Pinpoint the cell where the given text exists, returning its [x, y] midpoint coordinate. 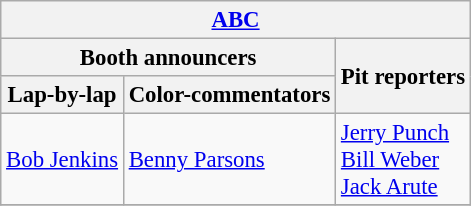
Booth announcers [168, 58]
Lap-by-lap [62, 95]
Bob Jenkins [62, 160]
Pit reporters [404, 76]
Color-commentators [229, 95]
ABC [236, 20]
Benny Parsons [229, 160]
Jerry Punch Bill Weber Jack Arute [404, 160]
